Return (x, y) of the center of cell containing provided text 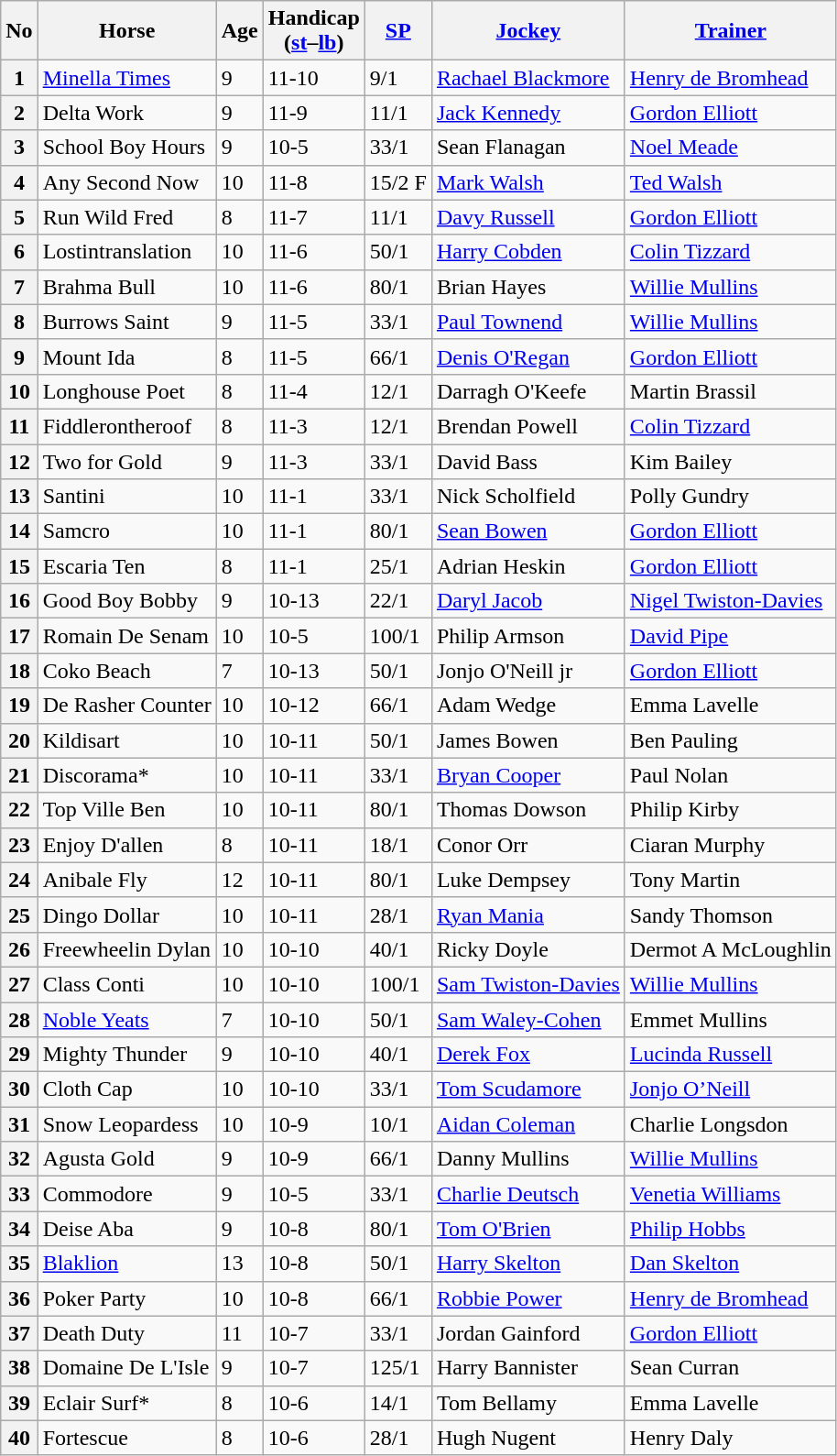
15 (19, 566)
Adam Wedge (527, 706)
6 (19, 252)
17 (19, 636)
Samcro (126, 531)
10/1 (397, 1124)
Any Second Now (126, 182)
19 (19, 706)
18/1 (397, 845)
1 (19, 78)
Harry Bannister (527, 1368)
Minella Times (126, 78)
Mount Ida (126, 356)
Adrian Heskin (527, 566)
3 (19, 148)
Tom Scudamore (527, 1089)
10-12 (313, 706)
Brendan Powell (527, 426)
Jordan Gainford (527, 1333)
16 (19, 601)
5 (19, 217)
Emmet Mullins (731, 1020)
Nick Scholfield (527, 497)
Escaria Ten (126, 566)
Blaklion (126, 1264)
Noel Meade (731, 148)
Two for Gold (126, 461)
9/1 (397, 78)
11-9 (313, 113)
Nigel Twiston-Davies (731, 601)
21 (19, 775)
23 (19, 845)
Sean Bowen (527, 531)
14 (19, 531)
33 (19, 1194)
De Rasher Counter (126, 706)
Davy Russell (527, 217)
Death Duty (126, 1333)
Daryl Jacob (527, 601)
Noble Yeats (126, 1020)
11-10 (313, 78)
Venetia Williams (731, 1194)
Handicap(st–lb) (313, 31)
Top Ville Ben (126, 810)
Mighty Thunder (126, 1055)
Santini (126, 497)
School Boy Hours (126, 148)
Good Boy Bobby (126, 601)
22/1 (397, 601)
Age (240, 31)
25/1 (397, 566)
Trainer (731, 31)
Tom O'Brien (527, 1229)
No (19, 31)
Tony Martin (731, 880)
Delta Work (126, 113)
Ricky Doyle (527, 949)
34 (19, 1229)
Robbie Power (527, 1298)
Discorama* (126, 775)
Denis O'Regan (527, 356)
35 (19, 1264)
Horse (126, 31)
Kildisart (126, 740)
Jack Kennedy (527, 113)
Enjoy D'allen (126, 845)
Darragh O'Keefe (527, 391)
37 (19, 1333)
Brahma Bull (126, 287)
Jockey (527, 31)
29 (19, 1055)
Commodore (126, 1194)
James Bowen (527, 740)
11-8 (313, 182)
125/1 (397, 1368)
Harry Cobden (527, 252)
30 (19, 1089)
Fortescue (126, 1438)
Snow Leopardess (126, 1124)
24 (19, 880)
David Bass (527, 461)
Jonjo O'Neill jr (527, 671)
Bryan Cooper (527, 775)
Brian Hayes (527, 287)
Anibale Fly (126, 880)
Tom Bellamy (527, 1403)
Polly Gundry (731, 497)
Lucinda Russell (731, 1055)
SP (397, 31)
Henry Daly (731, 1438)
Ryan Mania (527, 914)
Freewheelin Dylan (126, 949)
27 (19, 984)
Hugh Nugent (527, 1438)
Ciaran Murphy (731, 845)
Burrows Saint (126, 322)
39 (19, 1403)
Danny Mullins (527, 1159)
Dingo Dollar (126, 914)
Cloth Cap (126, 1089)
Aidan Coleman (527, 1124)
Jonjo O’Neill (731, 1089)
Poker Party (126, 1298)
25 (19, 914)
15/2 F (397, 182)
Longhouse Poet (126, 391)
38 (19, 1368)
Domaine De L'Isle (126, 1368)
36 (19, 1298)
Luke Dempsey (527, 880)
Eclair Surf* (126, 1403)
Deise Aba (126, 1229)
David Pipe (731, 636)
Sam Waley-Cohen (527, 1020)
14/1 (397, 1403)
Conor Orr (527, 845)
28 (19, 1020)
Rachael Blackmore (527, 78)
Ben Pauling (731, 740)
Run Wild Fred (126, 217)
Martin Brassil (731, 391)
Class Conti (126, 984)
4 (19, 182)
Philip Armson (527, 636)
Paul Nolan (731, 775)
20 (19, 740)
Coko Beach (126, 671)
11-4 (313, 391)
Thomas Dowson (527, 810)
Dan Skelton (731, 1264)
32 (19, 1159)
Sandy Thomson (731, 914)
Paul Townend (527, 322)
Agusta Gold (126, 1159)
26 (19, 949)
Ted Walsh (731, 182)
31 (19, 1124)
Charlie Longsdon (731, 1124)
Philip Hobbs (731, 1229)
40 (19, 1438)
Dermot A McLoughlin (731, 949)
18 (19, 671)
Romain De Senam (126, 636)
Sam Twiston-Davies (527, 984)
22 (19, 810)
11-7 (313, 217)
Kim Bailey (731, 461)
Derek Fox (527, 1055)
2 (19, 113)
Fiddlerontheroof (126, 426)
Charlie Deutsch (527, 1194)
Sean Flanagan (527, 148)
Harry Skelton (527, 1264)
Philip Kirby (731, 810)
Mark Walsh (527, 182)
Lostintranslation (126, 252)
Sean Curran (731, 1368)
